Output the [X, Y] coordinate of the center of the cell containing the given text.  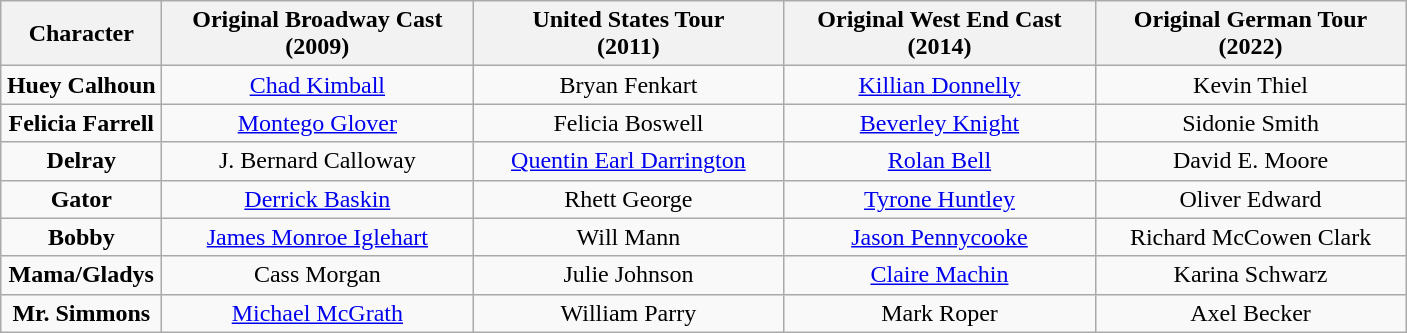
Derrick Baskin [318, 199]
Montego Glover [318, 123]
Quentin Earl Darrington [628, 161]
Michael McGrath [318, 313]
Sidonie Smith [1250, 123]
Kevin Thiel [1250, 85]
Mr. Simmons [82, 313]
Mama/Gladys [82, 275]
Beverley Knight [940, 123]
Claire Machin [940, 275]
Delray [82, 161]
Gator [82, 199]
David E. Moore [1250, 161]
Rhett George [628, 199]
Cass Morgan [318, 275]
Bobby [82, 237]
Mark Roper [940, 313]
Bryan Fenkart [628, 85]
Richard McCowen Clark [1250, 237]
Chad Kimball [318, 85]
Axel Becker [1250, 313]
United States Tour(2011) [628, 34]
Rolan Bell [940, 161]
Will Mann [628, 237]
Felicia Boswell [628, 123]
Original West End Cast(2014) [940, 34]
Original Broadway Cast(2009) [318, 34]
Tyrone Huntley [940, 199]
Julie Johnson [628, 275]
Original German Tour (2022) [1250, 34]
William Parry [628, 313]
Felicia Farrell [82, 123]
Character [82, 34]
J. Bernard Calloway [318, 161]
James Monroe Iglehart [318, 237]
Karina Schwarz [1250, 275]
Jason Pennycooke [940, 237]
Huey Calhoun [82, 85]
Killian Donnelly [940, 85]
Oliver Edward [1250, 199]
